Pinpoint the cell where the given text exists, returning its [X, Y] midpoint coordinate. 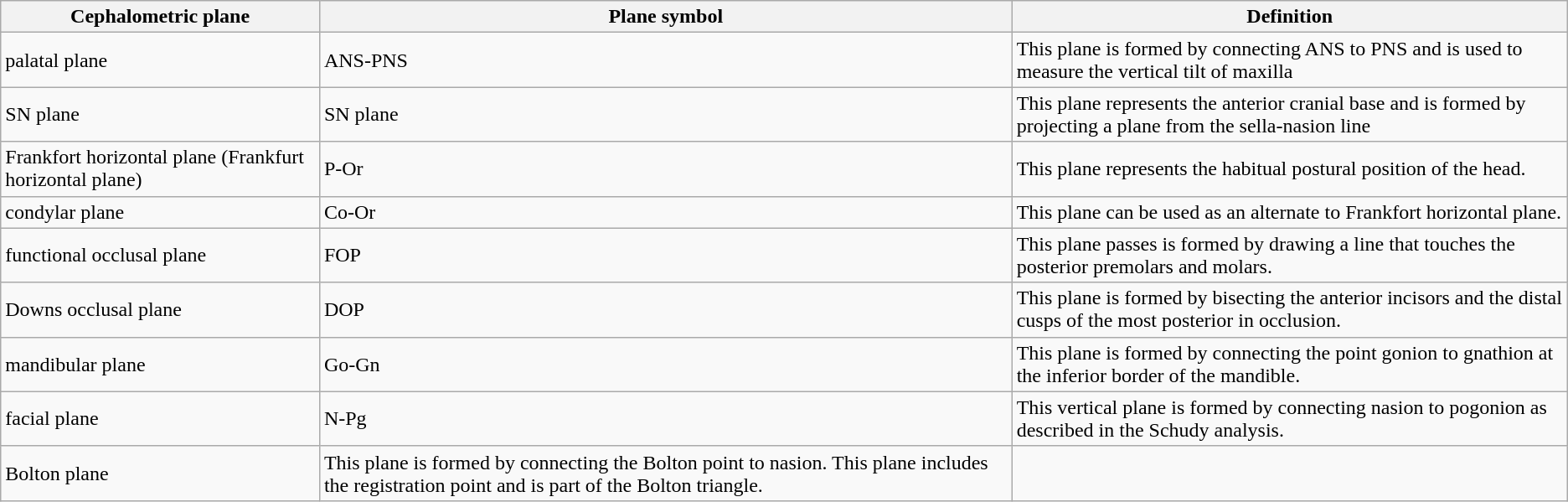
Frankfort horizontal plane (Frankfurt horizontal plane) [161, 169]
This plane passes is formed by drawing a line that touches the posterior premolars and molars. [1290, 255]
Downs occlusal plane [161, 310]
Cephalometric plane [161, 17]
functional occlusal plane [161, 255]
palatal plane [161, 60]
Definition [1290, 17]
FOP [665, 255]
Bolton plane [161, 473]
This plane is formed by bisecting the anterior incisors and the distal cusps of the most posterior in occlusion. [1290, 310]
Plane symbol [665, 17]
This plane is formed by connecting the Bolton point to nasion. This plane includes the registration point and is part of the Bolton triangle. [665, 473]
This plane represents the habitual postural position of the head. [1290, 169]
Go-Gn [665, 364]
This vertical plane is formed by connecting nasion to pogonion as described in the Schudy analysis. [1290, 419]
DOP [665, 310]
This plane represents the anterior cranial base and is formed by projecting a plane from the sella-nasion line [1290, 114]
This plane is formed by connecting the point gonion to gnathion at the inferior border of the mandible. [1290, 364]
P-Or [665, 169]
Co-Or [665, 212]
ANS-PNS [665, 60]
This plane is formed by connecting ANS to PNS and is used to measure the vertical tilt of maxilla [1290, 60]
mandibular plane [161, 364]
N-Pg [665, 419]
This plane can be used as an alternate to Frankfort horizontal plane. [1290, 212]
condylar plane [161, 212]
facial plane [161, 419]
